Extract the (x, y) coordinate from the center of the cell holding the provided text.  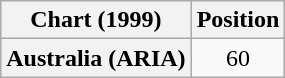
Chart (1999) (96, 20)
Australia (ARIA) (96, 58)
60 (238, 58)
Position (238, 20)
